Extract the [X, Y] coordinate from the center of the cell holding the provided text.  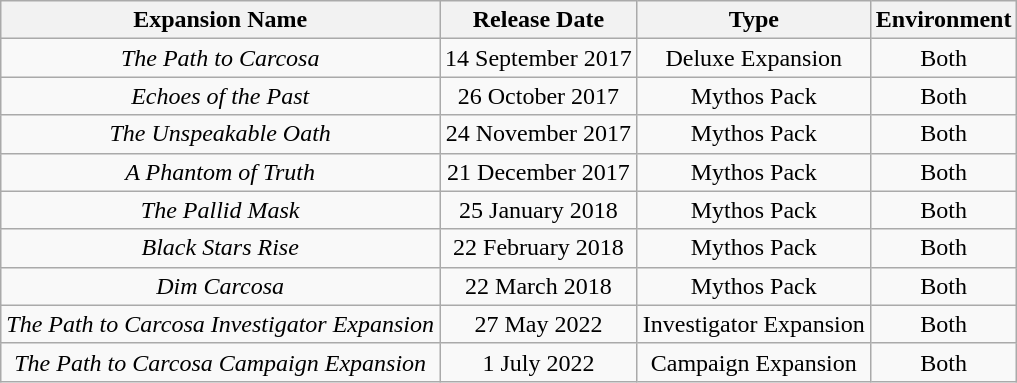
Type [754, 20]
21 December 2017 [539, 172]
A Phantom of Truth [220, 172]
The Path to Carcosa [220, 58]
Environment [944, 20]
The Pallid Mask [220, 210]
Release Date [539, 20]
24 November 2017 [539, 134]
22 March 2018 [539, 286]
Campaign Expansion [754, 362]
26 October 2017 [539, 96]
Deluxe Expansion [754, 58]
The Unspeakable Oath [220, 134]
25 January 2018 [539, 210]
Dim Carcosa [220, 286]
14 September 2017 [539, 58]
1 July 2022 [539, 362]
The Path to Carcosa Investigator Expansion [220, 324]
27 May 2022 [539, 324]
22 February 2018 [539, 248]
Investigator Expansion [754, 324]
Expansion Name [220, 20]
Echoes of the Past [220, 96]
Black Stars Rise [220, 248]
The Path to Carcosa Campaign Expansion [220, 362]
